Return (X, Y) of the center of cell containing provided text 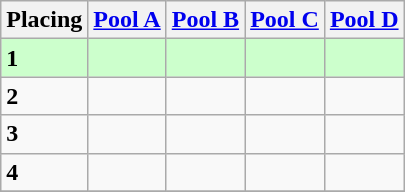
Placing (44, 20)
Pool D (364, 20)
4 (44, 172)
Pool B (205, 20)
3 (44, 134)
1 (44, 58)
2 (44, 96)
Pool C (285, 20)
Pool A (127, 20)
